Return the (X, Y) coordinate for the center point of the cell that contains the specified text.  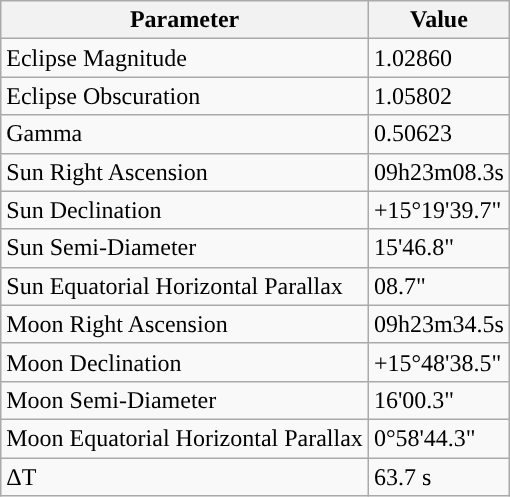
+15°19'39.7" (438, 210)
Value (438, 20)
Moon Equatorial Horizontal Parallax (185, 438)
15'46.8" (438, 248)
1.02860 (438, 58)
0.50623 (438, 134)
Moon Semi-Diameter (185, 400)
ΔT (185, 477)
1.05802 (438, 96)
0°58'44.3" (438, 438)
Moon Declination (185, 362)
Gamma (185, 134)
Sun Declination (185, 210)
Moon Right Ascension (185, 324)
Eclipse Obscuration (185, 96)
Sun Equatorial Horizontal Parallax (185, 286)
63.7 s (438, 477)
08.7" (438, 286)
Sun Right Ascension (185, 172)
16'00.3" (438, 400)
+15°48'38.5" (438, 362)
Parameter (185, 20)
09h23m34.5s (438, 324)
09h23m08.3s (438, 172)
Eclipse Magnitude (185, 58)
Sun Semi-Diameter (185, 248)
